Pinpoint the cell where the given text exists, returning its (X, Y) midpoint coordinate. 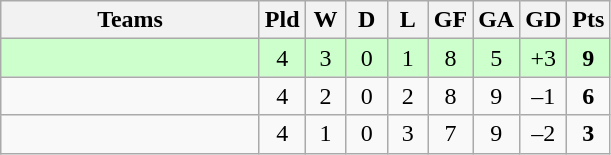
–2 (544, 134)
L (408, 20)
7 (450, 134)
Pld (282, 20)
GF (450, 20)
Teams (130, 20)
6 (588, 96)
GA (496, 20)
+3 (544, 58)
W (326, 20)
–1 (544, 96)
5 (496, 58)
D (366, 20)
Pts (588, 20)
GD (544, 20)
